Determine the [x, y] coordinate at the center of the cell enclosing the given text.  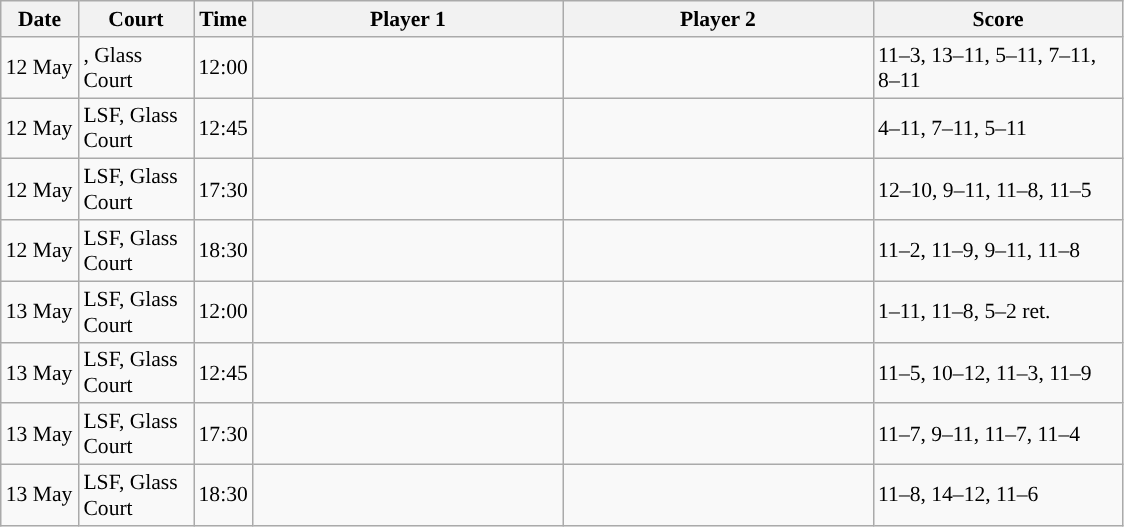
Player 2 [718, 19]
Date [40, 19]
11–5, 10–12, 11–3, 11–9 [998, 372]
Time [224, 19]
Player 1 [408, 19]
11–8, 14–12, 11–6 [998, 496]
4–11, 7–11, 5–11 [998, 128]
11–3, 13–11, 5–11, 7–11, 8–11 [998, 68]
1–11, 11–8, 5–2 ret. [998, 312]
12–10, 9–11, 11–8, 11–5 [998, 190]
Court [136, 19]
, Glass Court [136, 68]
Score [998, 19]
11–2, 11–9, 9–11, 11–8 [998, 250]
11–7, 9–11, 11–7, 11–4 [998, 434]
